Capture the cell that displays the provided text and extract its (x, y) central coordinate. 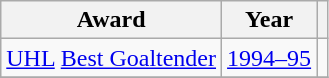
Award (112, 20)
Year (270, 20)
UHL Best Goaltender (112, 58)
1994–95 (270, 58)
